Provide the [x, y] coordinate of the cell's center where the given text is located.  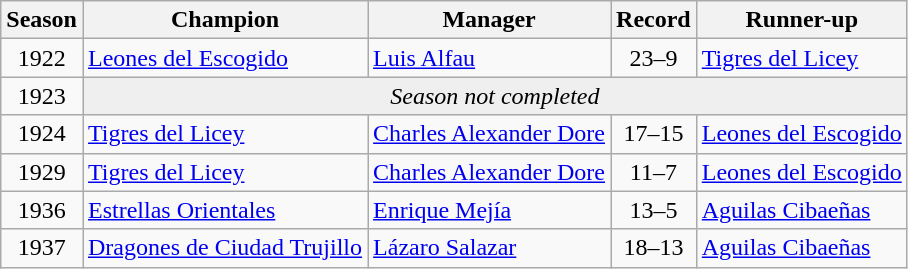
Luis Alfau [490, 58]
1929 [42, 172]
23–9 [654, 58]
Season [42, 20]
17–15 [654, 134]
Champion [224, 20]
1922 [42, 58]
Lázaro Salazar [490, 248]
1936 [42, 210]
Record [654, 20]
1924 [42, 134]
11–7 [654, 172]
Manager [490, 20]
1923 [42, 96]
Estrellas Orientales [224, 210]
Season not completed [494, 96]
Dragones de Ciudad Trujillo [224, 248]
1937 [42, 248]
18–13 [654, 248]
Runner-up [802, 20]
13–5 [654, 210]
Enrique Mejía [490, 210]
